Return the (x, y) coordinate for the center point of the cell that contains the specified text.  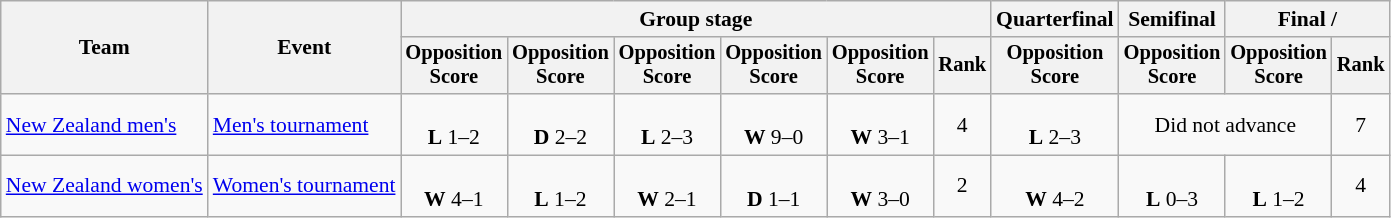
W 4–1 (454, 186)
D 1–1 (774, 186)
Men's tournament (304, 124)
L 0–3 (1172, 186)
2 (962, 186)
Team (104, 48)
W 2–1 (668, 186)
Final / (1307, 19)
Women's tournament (304, 186)
Did not advance (1226, 124)
Event (304, 48)
W 3–0 (880, 186)
Quarterfinal (1055, 19)
D 2–2 (560, 124)
Group stage (696, 19)
7 (1361, 124)
W 3–1 (880, 124)
Semifinal (1172, 19)
New Zealand men's (104, 124)
W 9–0 (774, 124)
New Zealand women's (104, 186)
W 4–2 (1055, 186)
